Search for the cell housing the specified text and yield its (X, Y) center coordinate. 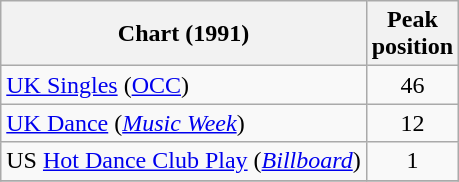
Peakposition (412, 34)
Chart (1991) (184, 34)
1 (412, 161)
46 (412, 85)
US Hot Dance Club Play (Billboard) (184, 161)
UK Dance (Music Week) (184, 123)
UK Singles (OCC) (184, 85)
12 (412, 123)
